Search for the cell housing the specified text and yield its (X, Y) center coordinate. 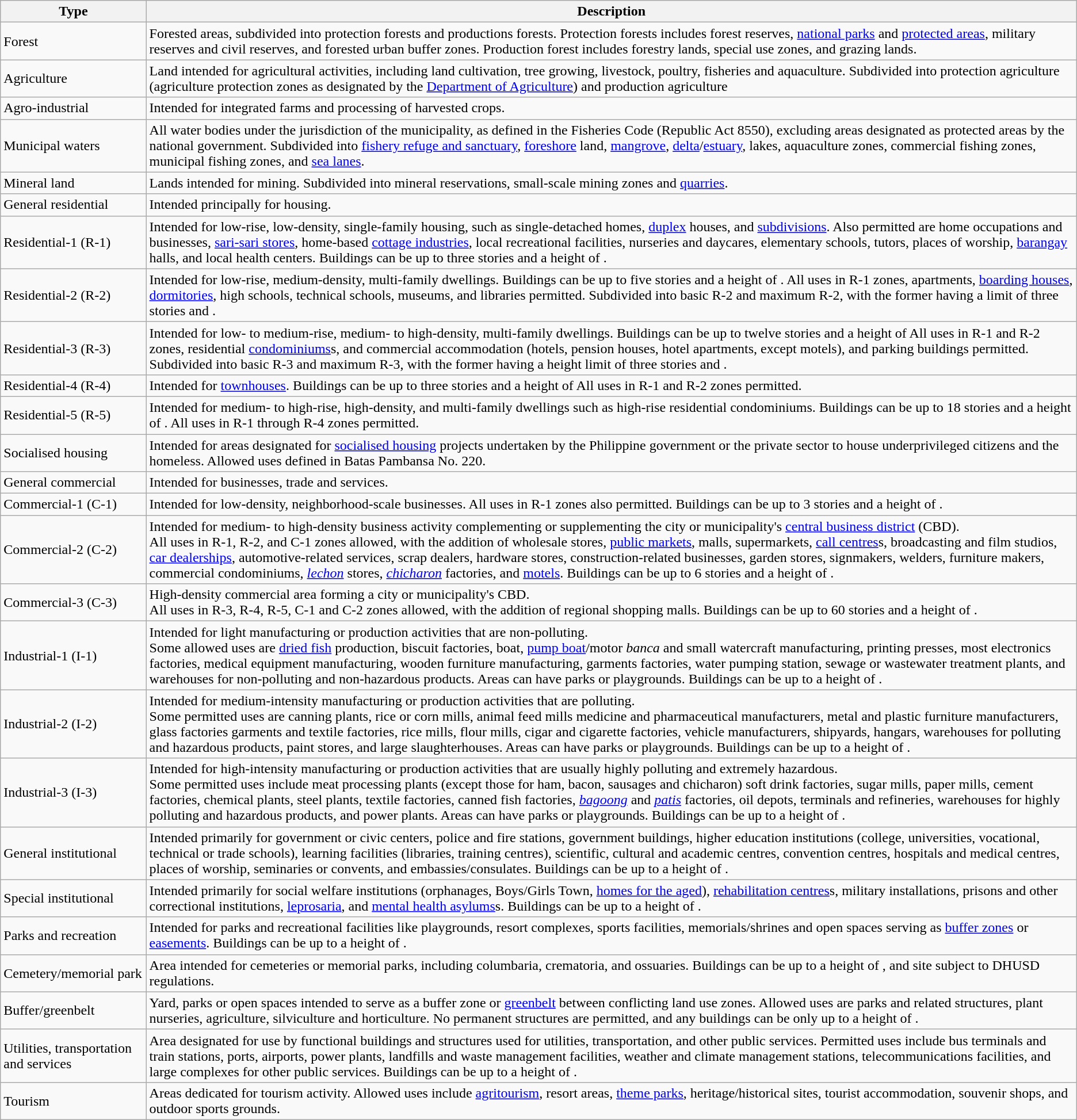
Mineral land (74, 183)
General institutional (74, 853)
Intended for businesses, trade and services. (611, 483)
Intended principally for housing. (611, 205)
Parks and recreation (74, 935)
Agro-industrial (74, 108)
Commercial-2 (C-2) (74, 550)
Description (611, 12)
Type (74, 12)
Residential-4 (R-4) (74, 385)
General commercial (74, 483)
Tourism (74, 1101)
General residential (74, 205)
Industrial-3 (I-3) (74, 793)
Residential-2 (R-2) (74, 295)
Socialised housing (74, 452)
Lands intended for mining. Subdivided into mineral reservations, small-scale mining zones and quarries. (611, 183)
Intended for integrated farms and processing of harvested crops. (611, 108)
Utilities, transportation and services (74, 1056)
Residential-1 (R-1) (74, 242)
Buffer/greenbelt (74, 1010)
Forest (74, 41)
Residential-5 (R-5) (74, 415)
Industrial-2 (I-2) (74, 724)
Agriculture (74, 78)
Cemetery/memorial park (74, 973)
Special institutional (74, 899)
Commercial-3 (C-3) (74, 603)
Intended for townhouses. Buildings can be up to three stories and a height of All uses in R-1 and R-2 zones permitted. (611, 385)
Intended for low-density, neighborhood-scale businesses. All uses in R-1 zones also permitted. Buildings can be up to 3 stories and a height of . (611, 504)
Industrial-1 (I-1) (74, 656)
Residential-3 (R-3) (74, 348)
Municipal waters (74, 146)
Commercial-1 (C-1) (74, 504)
